Find where the given text appears and provide that cell's center as (X, Y) coordinate. 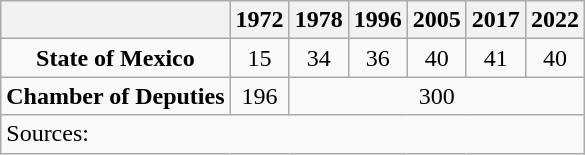
State of Mexico (116, 58)
1972 (260, 20)
196 (260, 96)
1978 (318, 20)
Sources: (293, 134)
15 (260, 58)
36 (378, 58)
2022 (554, 20)
2005 (436, 20)
2017 (496, 20)
34 (318, 58)
300 (436, 96)
41 (496, 58)
1996 (378, 20)
Chamber of Deputies (116, 96)
